Return the (x, y) coordinate for the center point of the cell that contains the specified text.  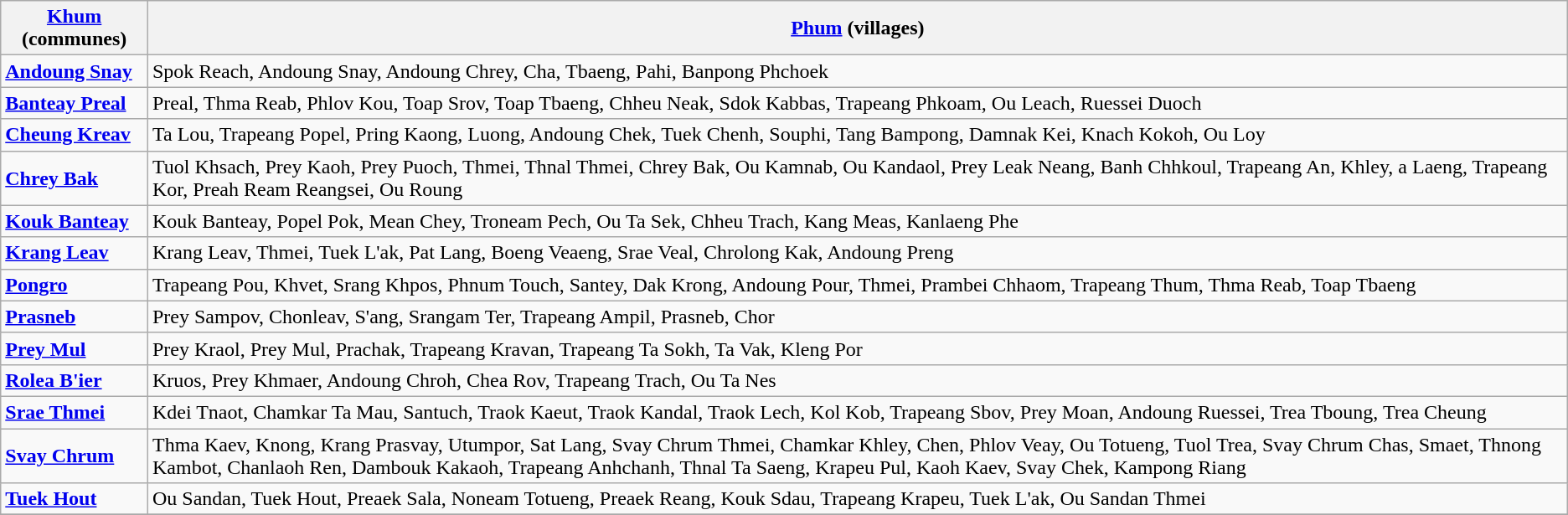
Prasneb (75, 317)
Andoung Snay (75, 71)
Pongro (75, 285)
Rolea B'ier (75, 380)
Prey Kraol, Prey Mul, Prachak, Trapeang Kravan, Trapeang Ta Sokh, Ta Vak, Kleng Por (858, 348)
Kruos, Prey Khmaer, Andoung Chroh, Chea Rov, Trapeang Trach, Ou Ta Nes (858, 380)
Kouk Banteay, Popel Pok, Mean Chey, Troneam Pech, Ou Ta Sek, Chheu Trach, Kang Meas, Kanlaeng Phe (858, 221)
Chrey Bak (75, 178)
Prey Mul (75, 348)
Spok Reach, Andoung Snay, Andoung Chrey, Cha, Tbaeng, Pahi, Banpong Phchoek (858, 71)
Phum (villages) (858, 28)
Banteay Preal (75, 103)
Ou Sandan, Tuek Hout, Preaek Sala, Noneam Totueng, Preaek Reang, Kouk Sdau, Trapeang Krapeu, Tuek L'ak, Ou Sandan Thmei (858, 499)
Kouk Banteay (75, 221)
Prey Sampov, Chonleav, S'ang, Srangam Ter, Trapeang Ampil, Prasneb, Chor (858, 317)
Preal, Thma Reab, Phlov Kou, Toap Srov, Toap Tbaeng, Chheu Neak, Sdok Kabbas, Trapeang Phkoam, Ou Leach, Ruessei Duoch (858, 103)
Trapeang Pou, Khvet, Srang Khpos, Phnum Touch, Santey, Dak Krong, Andoung Pour, Thmei, Prambei Chhaom, Trapeang Thum, Thma Reab, Toap Tbaeng (858, 285)
Cheung Kreav (75, 135)
Svay Chrum (75, 456)
Ta Lou, Trapeang Popel, Pring Kaong, Luong, Andoung Chek, Tuek Chenh, Souphi, Tang Bampong, Damnak Kei, Knach Kokoh, Ou Loy (858, 135)
Srae Thmei (75, 412)
Khum (communes) (75, 28)
Krang Leav (75, 253)
Krang Leav, Thmei, Tuek L'ak, Pat Lang, Boeng Veaeng, Srae Veal, Chrolong Kak, Andoung Preng (858, 253)
Tuek Hout (75, 499)
